Pinpoint the cell where the given text exists, returning its [X, Y] midpoint coordinate. 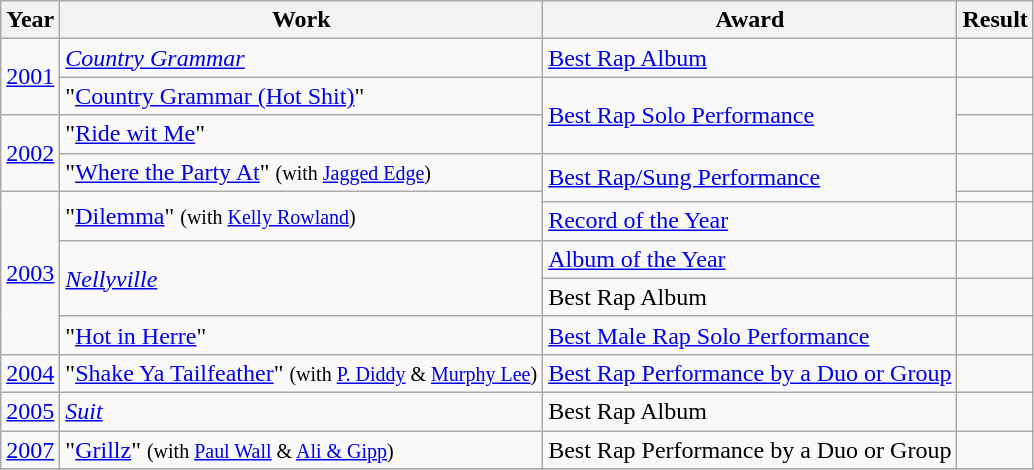
2001 [30, 77]
Best Male Rap Solo Performance [750, 335]
Result [995, 20]
"Grillz" (with Paul Wall & Ali & Gipp) [302, 449]
"Dilemma" (with Kelly Rowland) [302, 216]
2003 [30, 272]
Country Grammar [302, 58]
Best Rap Solo Performance [750, 115]
"Hot in Herre" [302, 335]
Award [750, 20]
"Ride wit Me" [302, 134]
2007 [30, 449]
Album of the Year [750, 259]
2002 [30, 153]
2004 [30, 373]
Work [302, 20]
2005 [30, 411]
Record of the Year [750, 221]
Suit [302, 411]
Best Rap/Sung Performance [750, 178]
"Where the Party At" (with Jagged Edge) [302, 172]
Year [30, 20]
"Country Grammar (Hot Shit)" [302, 96]
"Shake Ya Tailfeather" (with P. Diddy & Murphy Lee) [302, 373]
Nellyville [302, 278]
